Return (X, Y) of the center of cell containing provided text 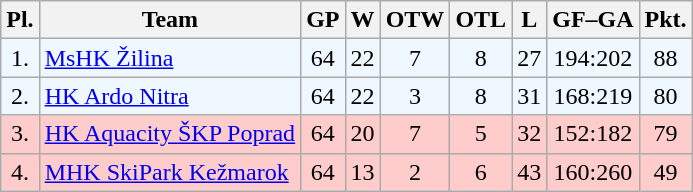
27 (530, 58)
L (530, 20)
168:219 (593, 96)
31 (530, 96)
20 (362, 134)
194:202 (593, 58)
W (362, 20)
80 (666, 96)
3. (20, 134)
Team (170, 20)
3 (415, 96)
Pl. (20, 20)
MsHK Žilina (170, 58)
5 (481, 134)
GP (323, 20)
49 (666, 172)
2. (20, 96)
13 (362, 172)
OTL (481, 20)
4. (20, 172)
160:260 (593, 172)
6 (481, 172)
2 (415, 172)
32 (530, 134)
Pkt. (666, 20)
HK Aquacity ŠKP Poprad (170, 134)
GF–GA (593, 20)
88 (666, 58)
43 (530, 172)
79 (666, 134)
MHK SkiPark Kežmarok (170, 172)
OTW (415, 20)
152:182 (593, 134)
1. (20, 58)
HK Ardo Nitra (170, 96)
